For the text-containing cell, return its midpoint in [x, y] coordinate format. 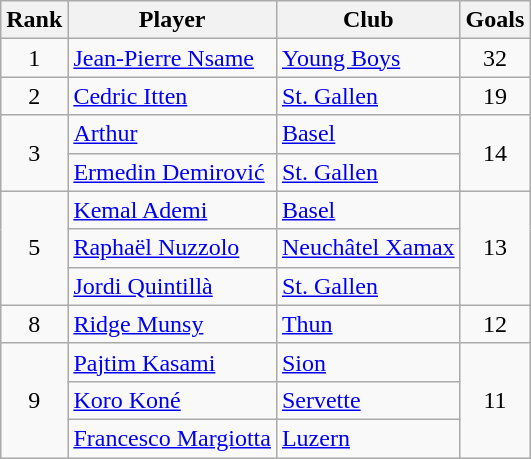
Neuchâtel Xamax [368, 248]
19 [495, 96]
Koro Koné [172, 400]
13 [495, 248]
5 [34, 248]
Jordi Quintillà [172, 286]
Luzern [368, 438]
Jean-Pierre Nsame [172, 58]
Club [368, 20]
9 [34, 400]
12 [495, 324]
3 [34, 153]
Francesco Margiotta [172, 438]
Goals [495, 20]
Ridge Munsy [172, 324]
Servette [368, 400]
32 [495, 58]
Kemal Ademi [172, 210]
Pajtim Kasami [172, 362]
Arthur [172, 134]
11 [495, 400]
Ermedin Demirović [172, 172]
1 [34, 58]
Player [172, 20]
Cedric Itten [172, 96]
2 [34, 96]
Raphaël Nuzzolo [172, 248]
Thun [368, 324]
Young Boys [368, 58]
14 [495, 153]
Sion [368, 362]
Rank [34, 20]
8 [34, 324]
